For the text-containing cell, return its midpoint in [X, Y] coordinate format. 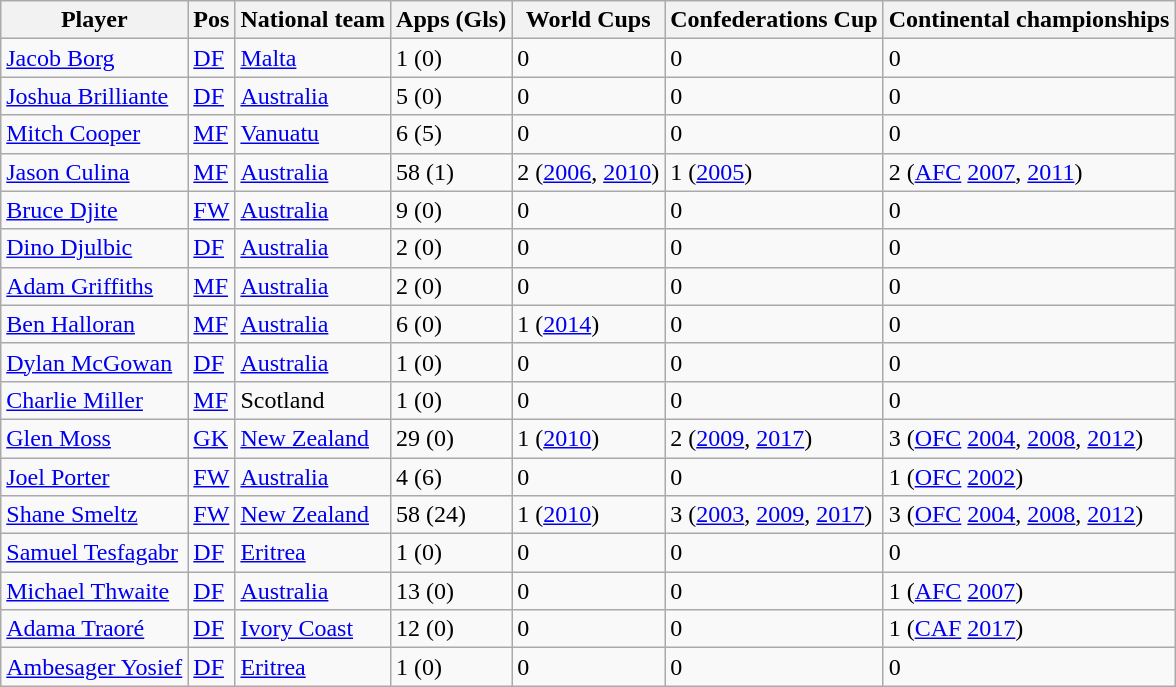
Mitch Cooper [94, 134]
Player [94, 20]
2 (AFC 2007, 2011) [1029, 172]
Continental championships [1029, 20]
Jacob Borg [94, 58]
Michael Thwaite [94, 591]
13 (0) [452, 591]
Bruce Djite [94, 210]
National team [313, 20]
1 (CAF 2017) [1029, 629]
Malta [313, 58]
4 (6) [452, 477]
6 (0) [452, 324]
1 (OFC 2002) [1029, 477]
58 (24) [452, 515]
Ambesager Yosief [94, 667]
1 (2005) [774, 172]
Jason Culina [94, 172]
2 (2006, 2010) [588, 172]
Confederations Cup [774, 20]
12 (0) [452, 629]
6 (5) [452, 134]
GK [212, 438]
1 (2014) [588, 324]
Dylan McGowan [94, 362]
Dino Djulbic [94, 248]
Joshua Brilliante [94, 96]
3 (2003, 2009, 2017) [774, 515]
Samuel Tesfagabr [94, 553]
Joel Porter [94, 477]
Ivory Coast [313, 629]
2 (2009, 2017) [774, 438]
Shane Smeltz [94, 515]
Pos [212, 20]
29 (0) [452, 438]
Vanuatu [313, 134]
World Cups [588, 20]
Apps (Gls) [452, 20]
Scotland [313, 400]
58 (1) [452, 172]
Charlie Miller [94, 400]
9 (0) [452, 210]
Ben Halloran [94, 324]
1 (AFC 2007) [1029, 591]
5 (0) [452, 96]
Adama Traoré [94, 629]
Adam Griffiths [94, 286]
Glen Moss [94, 438]
